Output the [x, y] coordinate of the center of the cell containing the given text.  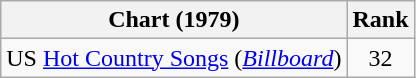
US Hot Country Songs (Billboard) [174, 58]
32 [380, 58]
Rank [380, 20]
Chart (1979) [174, 20]
